Detect which cell encompasses the target text, then output its (x, y) center coordinate. 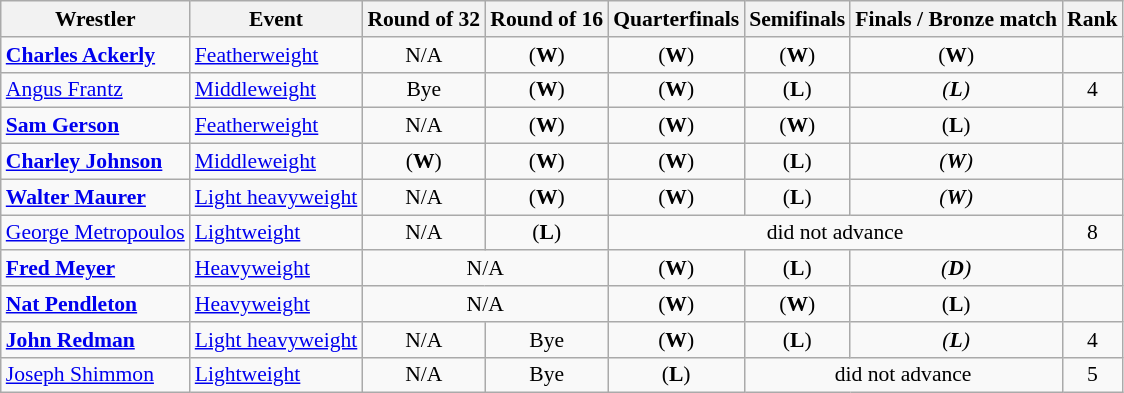
Charles Ackerly (96, 55)
Walter Maurer (96, 197)
8 (1092, 233)
Round of 32 (424, 19)
John Redman (96, 340)
George Metropoulos (96, 233)
Charley Johnson (96, 162)
Angus Frantz (96, 90)
Semifinals (797, 19)
5 (1092, 375)
Event (276, 19)
Nat Pendleton (96, 304)
Sam Gerson (96, 126)
Rank (1092, 19)
Quarterfinals (676, 19)
Fred Meyer (96, 269)
Wrestler (96, 19)
Round of 16 (546, 19)
Joseph Shimmon (96, 375)
Finals / Bronze match (956, 19)
(D) (956, 269)
